For the text-containing cell, return its midpoint in [X, Y] coordinate format. 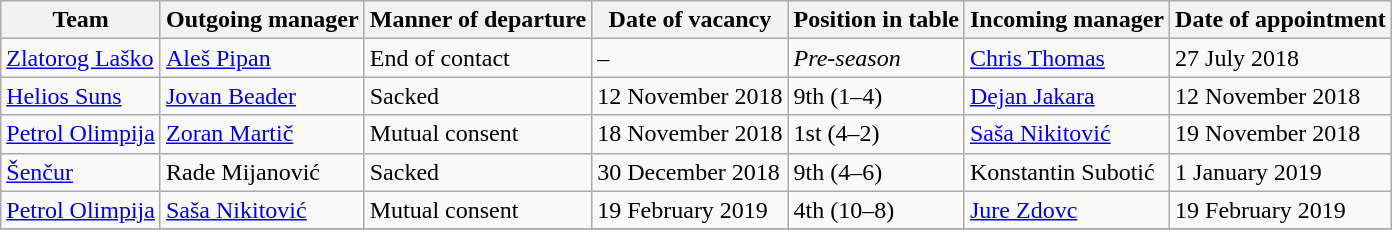
9th (1–4) [876, 96]
Outgoing manager [262, 20]
– [690, 58]
1 January 2019 [1281, 172]
Chris Thomas [1066, 58]
9th (4–6) [876, 172]
27 July 2018 [1281, 58]
Šenčur [81, 172]
Rade Mijanović [262, 172]
Jure Zdovc [1066, 210]
End of contact [478, 58]
Dejan Jakara [1066, 96]
4th (10–8) [876, 210]
18 November 2018 [690, 134]
1st (4–2) [876, 134]
Team [81, 20]
Konstantin Subotić [1066, 172]
Date of vacancy [690, 20]
Incoming manager [1066, 20]
Pre-season [876, 58]
Zlatorog Laško [81, 58]
19 November 2018 [1281, 134]
30 December 2018 [690, 172]
Manner of departure [478, 20]
Jovan Beader [262, 96]
Helios Suns [81, 96]
Position in table [876, 20]
Aleš Pipan [262, 58]
Zoran Martič [262, 134]
Date of appointment [1281, 20]
